Return the [x, y] coordinate for the center point of the cell that contains the specified text.  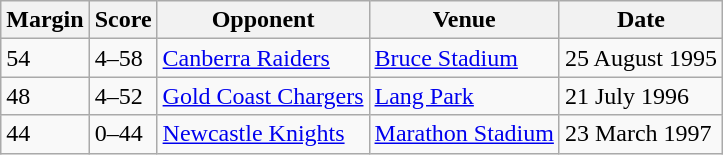
Lang Park [464, 96]
Score [123, 20]
Bruce Stadium [464, 58]
44 [45, 134]
Margin [45, 20]
Marathon Stadium [464, 134]
25 August 1995 [640, 58]
Canberra Raiders [263, 58]
Date [640, 20]
Newcastle Knights [263, 134]
23 March 1997 [640, 134]
48 [45, 96]
Gold Coast Chargers [263, 96]
Venue [464, 20]
0–44 [123, 134]
21 July 1996 [640, 96]
54 [45, 58]
4–58 [123, 58]
4–52 [123, 96]
Opponent [263, 20]
